For the text-containing cell, return its midpoint in (X, Y) coordinate format. 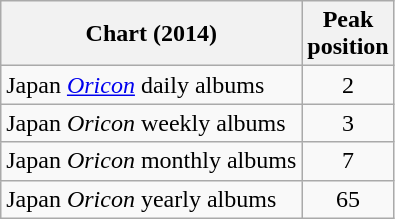
7 (348, 161)
Japan Oricon daily albums (152, 85)
Chart (2014) (152, 34)
Japan Oricon yearly albums (152, 199)
2 (348, 85)
65 (348, 199)
Japan Oricon weekly albums (152, 123)
3 (348, 123)
Japan Oricon monthly albums (152, 161)
Peakposition (348, 34)
